Detect which cell encompasses the target text, then output its (x, y) center coordinate. 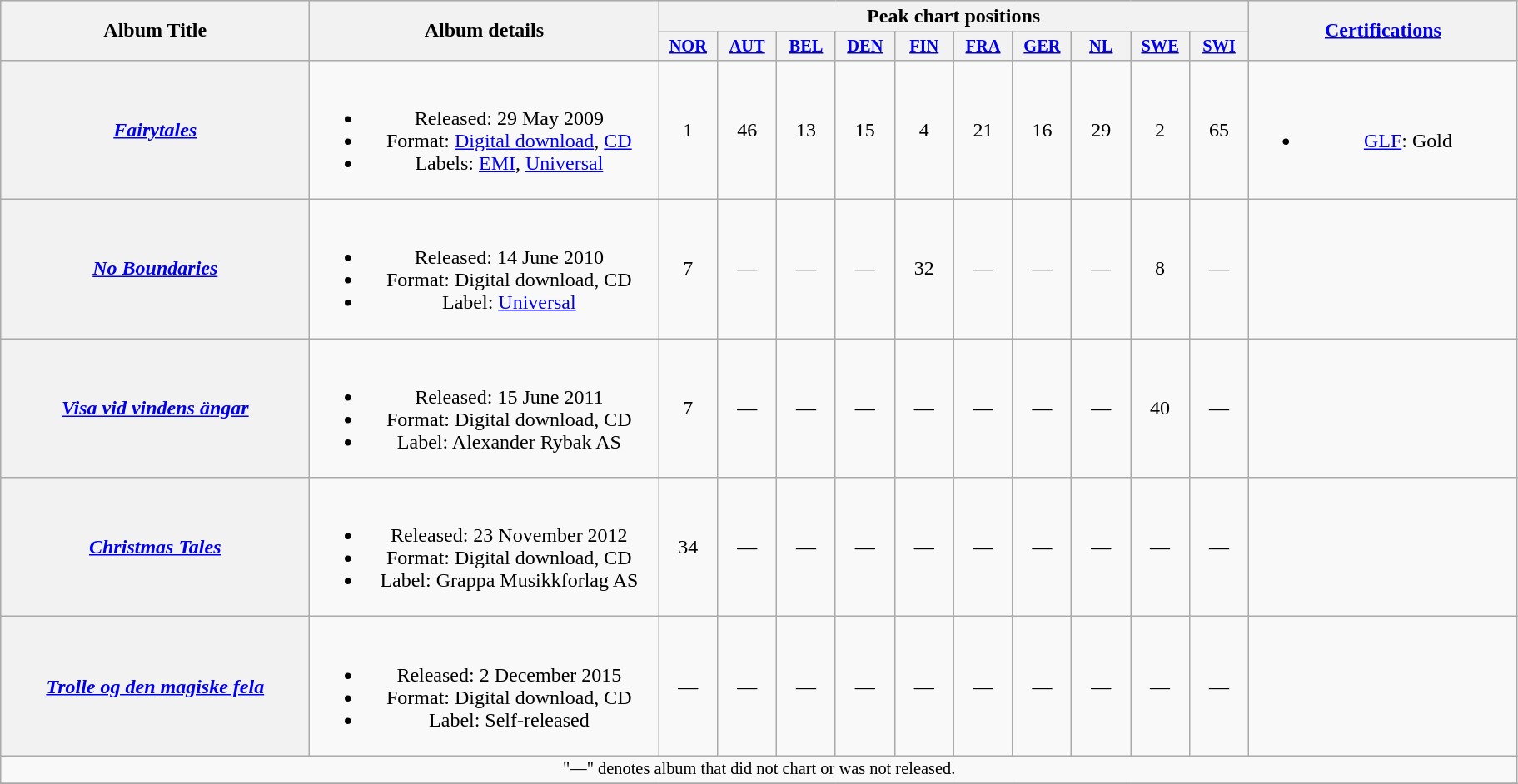
4 (924, 130)
DEN (864, 47)
Album details (485, 31)
Released: 2 December 2015Format: Digital download, CDLabel: Self-released (485, 686)
No Boundaries (155, 270)
GER (1043, 47)
BEL (806, 47)
21 (983, 130)
Christmas Tales (155, 548)
2 (1161, 130)
"—" denotes album that did not chart or was not released. (759, 770)
SWE (1161, 47)
Released: 23 November 2012Format: Digital download, CDLabel: Grappa Musikkforlag AS (485, 548)
16 (1043, 130)
Certifications (1382, 31)
Trolle og den magiske fela (155, 686)
FIN (924, 47)
15 (864, 130)
29 (1101, 130)
Released: 29 May 2009Format: Digital download, CDLabels: EMI, Universal (485, 130)
32 (924, 270)
SWI (1219, 47)
13 (806, 130)
40 (1161, 408)
Released: 14 June 2010Format: Digital download, CDLabel: Universal (485, 270)
GLF: Gold (1382, 130)
Released: 15 June 2011Format: Digital download, CDLabel: Alexander Rybak AS (485, 408)
NL (1101, 47)
34 (688, 548)
Fairytales (155, 130)
AUT (748, 47)
1 (688, 130)
Album Title (155, 31)
8 (1161, 270)
Visa vid vindens ängar (155, 408)
65 (1219, 130)
FRA (983, 47)
46 (748, 130)
Peak chart positions (954, 17)
NOR (688, 47)
